Pinpoint the cell where the given text exists, returning its [x, y] midpoint coordinate. 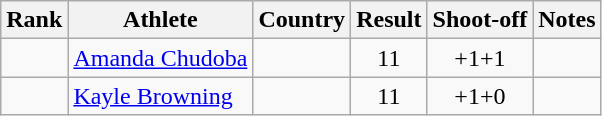
Kayle Browning [160, 96]
+1+0 [480, 96]
Amanda Chudoba [160, 58]
Notes [567, 20]
Country [302, 20]
Athlete [160, 20]
Result [389, 20]
Rank [34, 20]
+1+1 [480, 58]
Shoot-off [480, 20]
